Provide the (x, y) coordinate of the cell's center where the given text is located.  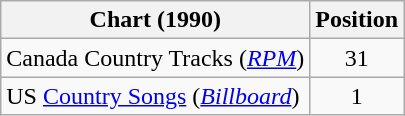
Position (357, 20)
Chart (1990) (156, 20)
US Country Songs (Billboard) (156, 96)
31 (357, 58)
1 (357, 96)
Canada Country Tracks (RPM) (156, 58)
